From the cell containing the given text, extract its center point as (x, y) coordinate. 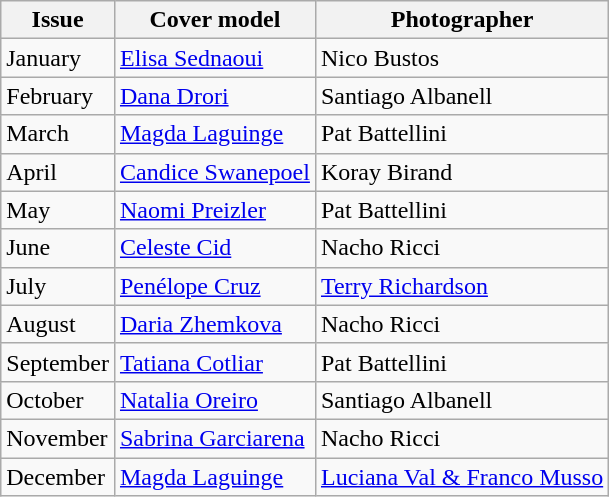
Natalia Oreiro (214, 400)
Penélope Cruz (214, 286)
Nico Bustos (462, 58)
January (58, 58)
Dana Drori (214, 96)
Tatiana Cotliar (214, 362)
September (58, 362)
Koray Birand (462, 172)
April (58, 172)
December (58, 477)
Luciana Val & Franco Musso (462, 477)
June (58, 248)
October (58, 400)
May (58, 210)
Sabrina Garciarena (214, 438)
Daria Zhemkova (214, 324)
Terry Richardson (462, 286)
Photographer (462, 20)
August (58, 324)
November (58, 438)
Elisa Sednaoui (214, 58)
March (58, 134)
July (58, 286)
Celeste Cid (214, 248)
Cover model (214, 20)
Issue (58, 20)
Candice Swanepoel (214, 172)
February (58, 96)
Naomi Preizler (214, 210)
